Search for the cell housing the specified text and yield its (x, y) center coordinate. 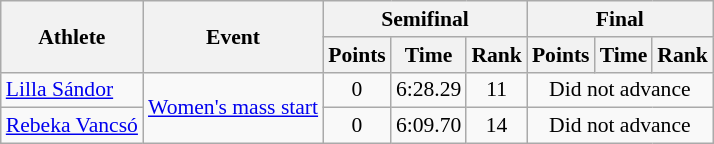
Women's mass start (233, 108)
Semifinal (425, 19)
Rebeka Vancsó (72, 126)
Athlete (72, 36)
6:09.70 (428, 126)
Final (620, 19)
Event (233, 36)
Lilla Sándor (72, 90)
11 (496, 90)
6:28.29 (428, 90)
14 (496, 126)
